Provide the [X, Y] coordinate of the cell's center where the given text is located.  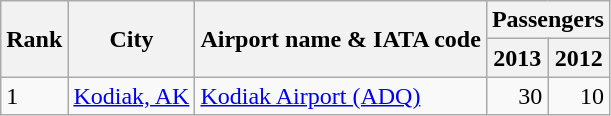
2013 [517, 58]
Kodiak, AK [132, 96]
Kodiak Airport (ADQ) [340, 96]
1 [34, 96]
Rank [34, 39]
Passengers [548, 20]
2012 [579, 58]
Airport name & IATA code [340, 39]
10 [579, 96]
30 [517, 96]
City [132, 39]
